Find where the given text appears and provide that cell's center as [X, Y] coordinate. 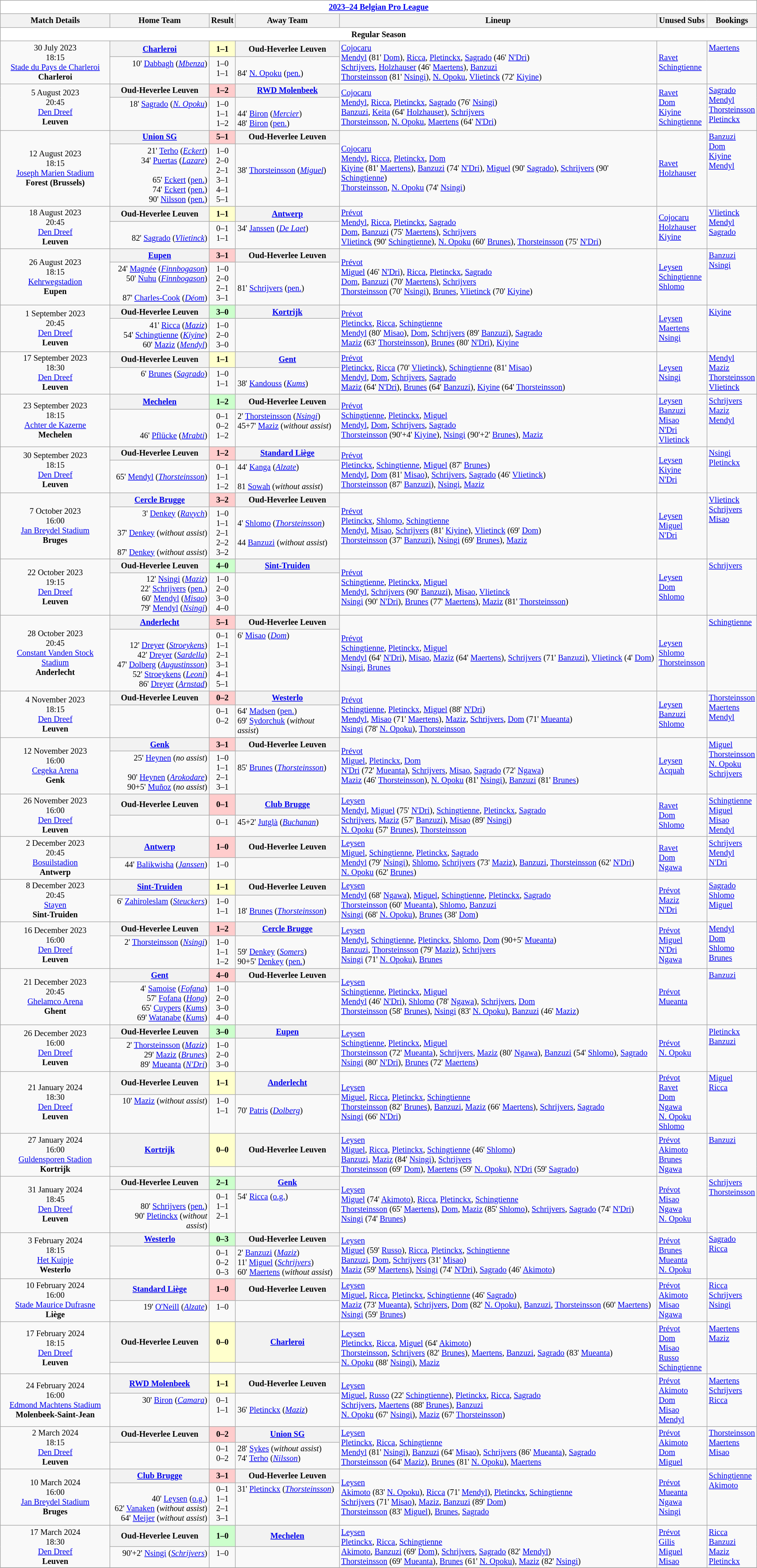
24 February 202416:00Edmond Machtens StadiumMolenbeek-Saint-Jean [55, 1400]
54' Ricca (o.g.) [287, 1211]
3–2 [222, 500]
4' Samoise (Fofana)57' Fofana (Hong)65' Cuypers (Kums)69' Watanabe (Kums) [160, 1003]
PrévotGilisMiguelMisao [682, 1547]
26 December 202316:00Den DreefLeuven [55, 1048]
PrévotMueanta [682, 996]
1–01–12–12–23–2 [222, 533]
2' Thorsteinsson (Nsingi)45+7' Maziz (without assist) [287, 428]
80' Schrijvers (pen.)90' Pletinckx (without assist) [160, 1211]
18' Sagrado (N. Opoku) [160, 114]
2' Banzuzi (Maziz)11' Miguel (Schrijvers)60' Maertens (without assist) [287, 1262]
PrévotMiguelN'DriNgawa [682, 945]
24' Magnée (Finnbogason)50' Nuhu (Finnbogason)87' Charles-Cook (Déom) [160, 284]
LeysenBanzuziShlomo [682, 714]
18 August 202320:45Den DreefLeuven [55, 227]
Thorsteinsson Maertens Misao [732, 1448]
17 March 202418:30Den DreefLeuven [55, 1547]
3' Denkey (Ravych)37' Denkey (without assist)87' Denkey (without assist) [160, 533]
LeysenDomShlomo [682, 587]
64' Madsen (pen.)69' Sydorchuk (without assist) [287, 721]
LeysenMendyl (68' Ngawa), Miguel, Schingtienne, Pletinckx, SagradoThorsteinsson (60' Mueanta), Shlomo, BanzuziNsingi (68' N. Opoku), Brunes (38' Dom) [498, 900]
Away Team [287, 21]
30 September 202318:15Den DreefLeuven [55, 469]
LeysenMendyl, Schingtienne, Pletinckx, Shlomo, Dom (90+5' Mueanta)Banzuzi, Thorsteinsson (79' Maziz), SchrijversNsingi (71' N. Opoku), Brunes [498, 945]
2 December 202320:45BosuilstadionAntwerp [55, 858]
26 August 202318:15KehrwegstadionEupen [55, 276]
8 December 202320:45StayenSint-Truiden [55, 900]
Sagrado Shlomo Miguel [732, 900]
0–11–12–13–14–15–1 [222, 660]
Mendyl Dom Shlomo Brunes [732, 945]
LeysenShlomoThorsteinsson [682, 653]
Schingtienne [732, 653]
21' Terho (Eckert)34' Puertas (Lazare)65' Eckert (pen.)74' Eckert (pen.)90' Nilsson (pen.) [160, 175]
16 December 202316:00Den DreefLeuven [55, 945]
2 March 202418:15Den DreefLeuven [55, 1448]
Sagrado Ricca [732, 1255]
PrévotSchingtienne, Pletinckx, MiguelMendyl, Dom, Schrijvers, SagradoThorsteinsson (90'+4' Kiyine), Nsingi (90'+2' Brunes), Maziz [498, 420]
65' Mendyl (Thorsteinsson) [160, 477]
90'+2' Nsingi (Schrijvers) [160, 1557]
44' Biron (Mercier)48' Biron (pen.) [287, 114]
30' Biron (Camara) [160, 1410]
PrévotMiguel (46' N'Dri), Ricca, Pletinckx, SagradoDom, Banzuzi (70' Maertens), SchrijversThorsteinsson (70' Nsingi), Brunes, Vlietinck (70' Kiyine) [498, 276]
Ricca Banzuzi Maziz Pletinckx [732, 1547]
17 February 202418:15Den DreefLeuven [55, 1348]
PrévotN. Opoku [682, 1048]
Miguel Thorsteinsson N. Opoku Schrijvers [732, 766]
Miguel Ricca [732, 1102]
PrévotAkimotoMisaoNgawa [682, 1300]
30 July 202318:15Stade du Pays de CharleroiCharleroi [55, 62]
Maertens [732, 62]
RavetDomNgawa [682, 858]
Thorsteinsson Maertens Mendyl [732, 714]
26 November 202316:00Den DreefLeuven [55, 815]
12' Dreyer (Stroeykens)42' Dreyer (Sardella)47' Dolberg (Augustinsson)52' Stroeykens (Leoni)86' Dreyer (Arnstad) [160, 660]
Schrijvers Mendyl N'Dri [732, 858]
PrévotDomMisaoRussoSchingtienne [682, 1348]
Sagrado Mendyl Thorsteinsson Pletinckx [732, 107]
81' Schrijvers (pen.) [287, 284]
45+2' Jutglà (Buchanan) [287, 826]
RavetSchingtienne [682, 62]
0–11–11–2 [222, 477]
17 September 202318:30Den DreefLeuven [55, 373]
6' Brunes (Sagrado) [160, 380]
1–02–02–13–14–15–1 [222, 175]
18' Brunes (Thorsteinsson) [287, 908]
Home Team [160, 21]
10 February 202416:00Stade Maurice DufrasneLiège [55, 1300]
10' Dabbagh (Mbenza) [160, 70]
PrévotMueantaNgawaNsingi [682, 1497]
59' Denkey (Somers)90+5' Denkey (pen.) [287, 952]
Match Details [55, 21]
LeysenBanzuziMisaoN'DriVlietinck [682, 420]
Bookings [732, 21]
Schrijvers Maziz Mendyl [732, 420]
PrévotMisaoNgawaN. Opoku [682, 1204]
7 October 202316:00Jan Breydel StadiumBruges [55, 526]
12 August 202318:15Joseph Marien StadiumForest (Brussels) [55, 168]
31 January 202418:45Den DreefLeuven [55, 1204]
0–11–12–1 [222, 1211]
Regular Season [379, 34]
LeysenMaertensNsingi [682, 328]
6' Misao (Dom) [287, 660]
22 October 202319:15Den DreefLeuven [55, 587]
0–11–12–13–1 [222, 1504]
21 December 202320:45Ghelamco ArenaGhent [55, 996]
Schrijvers [732, 587]
28' Sykes (without assist)74' Terho (Nilsson) [287, 1456]
LeysenAcquah [682, 766]
46' Pflücke (Mrabti) [160, 428]
PrévotAkimotoBrunesNgawa [682, 1155]
36' Pletinckx (Maziz) [287, 1410]
12' Nsingi (Maziz)22' Schrijvers (pen.)60' Mendyl (Misao)79' Mendyl (Nsingi) [160, 594]
Vlietinck Schrijvers Misao [732, 526]
70' Patris (Dolberg) [287, 1114]
Pletinckx Banzuzi [732, 1048]
0–10–21–2 [222, 428]
PrévotAkimotoDomMiguel [682, 1448]
4' Shlomo (Thorsteinsson)44 Banzuzi (without assist) [287, 533]
19' O'Neill (Alzate) [160, 1311]
Schingtienne Miguel Misao Mendyl [732, 815]
Nsingi Pletinckx [732, 469]
38' Thorsteinsson (Miguel) [287, 175]
2' Thorsteinsson (Maziz)29' Maziz (Brunes)89' Mueanta (N'Dri) [160, 1055]
82' Sagrado (Vlietinck) [160, 235]
Result [222, 21]
LeysenNsingi [682, 373]
Maertens Maziz [732, 1348]
CojocaruMendyl, Ricca, Pletinckx, Sagrado (76' Nsingi)Banzuzi, Keita (64' Holzhauser), SchrijversThorsteinsson, N. Opoku, Maertens (64' N'Dri) [498, 107]
5 August 202320:45Den DreefLeuven [55, 107]
27 January 202416:00Guldensporen StadionKortrijk [55, 1155]
12 November 202316:00Cegeka ArenaGenk [55, 766]
Banzuzi Nsingi [732, 276]
PrévotBrunesMueantaN. Opoku [682, 1255]
LeysenMiguelN'Dri [682, 526]
RavetDomKiyineSchingtienne [682, 107]
2' Thorsteinsson (Nsingi) [160, 952]
1–02–02–13–1 [222, 284]
28 October 202320:45Constant Vanden Stock StadiumAnderlecht [55, 653]
PrévotRavetDomNgawaN. OpokuShlomo [682, 1102]
2023–24 Belgian Pro League [379, 7]
PrévotAkimotoDomMisaoMendyl [682, 1400]
Schrijvers Thorsteinsson [732, 1204]
Banzuzi Dom Kiyine Mendyl [732, 168]
Maertens Schrijvers Ricca [732, 1400]
6' Zahiroleslam (Steuckers) [160, 908]
RavetDomShlomo [682, 815]
LeysenKiyineN'Dri [682, 469]
0–10–20–3 [222, 1262]
0–3 [222, 1239]
25' Heynen (no assist)90' Heynen (Arokodare)90+5' Muñoz (no assist) [160, 772]
PrévotMazizN'Dri [682, 900]
Ricca Schrijvers Nsingi [732, 1300]
31' Pletinckx (Thorsteinsson) [287, 1504]
10 March 202416:00Jan Breydel StadiumBruges [55, 1497]
41' Ricca (Maziz)54' Schingtienne (Kiyine)60' Maziz (Mendyl) [160, 335]
Unused Subs [682, 21]
85' Brunes (Thorsteinsson) [287, 772]
RavetHolzhauser [682, 168]
PrévotPletinckx, Ricca, SchingtienneMendyl (80' Misao), Dom, Schrijvers (89' Banzuzi), SagradoMaziz (63' Thorsteinsson), Brunes (80' N'Dri), Kiyine [498, 328]
10' Maziz (without assist) [160, 1114]
Schingtienne Akimoto [732, 1497]
Lineup [498, 21]
2–1 [222, 1183]
Mendyl Maziz Thorsteinsson Vlietinck [732, 373]
1–01–12–13–1 [222, 772]
4 November 202318:15Den DreefLeuven [55, 714]
44' Kanga (Alzate)81 Sowah (without assist) [287, 477]
38' Kandouss (Kums) [287, 380]
21 January 202418:30Den DreefLeuven [55, 1102]
CojocaruHolzhauserKiyine [682, 227]
23 September 202318:15Achter de KazerneMechelen [55, 420]
Kiyine [732, 328]
1 September 202320:45Den DreefLeuven [55, 328]
PrévotSchingtienne, Pletinckx, MiguelMendyl (64' N'Dri), Misao, Maziz (64' Maertens), Schrijvers (71' Banzuzi), Vlietinck (4' Dom)Nsingi, Brunes [498, 653]
LeysenMiguel, Ricca, Pletinckx, SchingtienneThorsteinsson (82' Brunes), Banzuzi, Maziz (66' Maertens), Schrijvers, SagradoNsingi (66' N'Dri) [498, 1102]
40' Leysen (o.g.)62' Vanaken (without assist)64' Meijer (without assist) [160, 1504]
Vlietinck Mendyl Sagrado [732, 227]
34' Janssen (De Laet) [287, 235]
44' Balikwisha (Janssen) [160, 868]
84' N. Opoku (pen.) [287, 70]
3 February 202418:15Het KuipjeWesterlo [55, 1255]
LeysenSchingtienneShlomo [682, 276]
